Return (X, Y) of the center of cell containing provided text 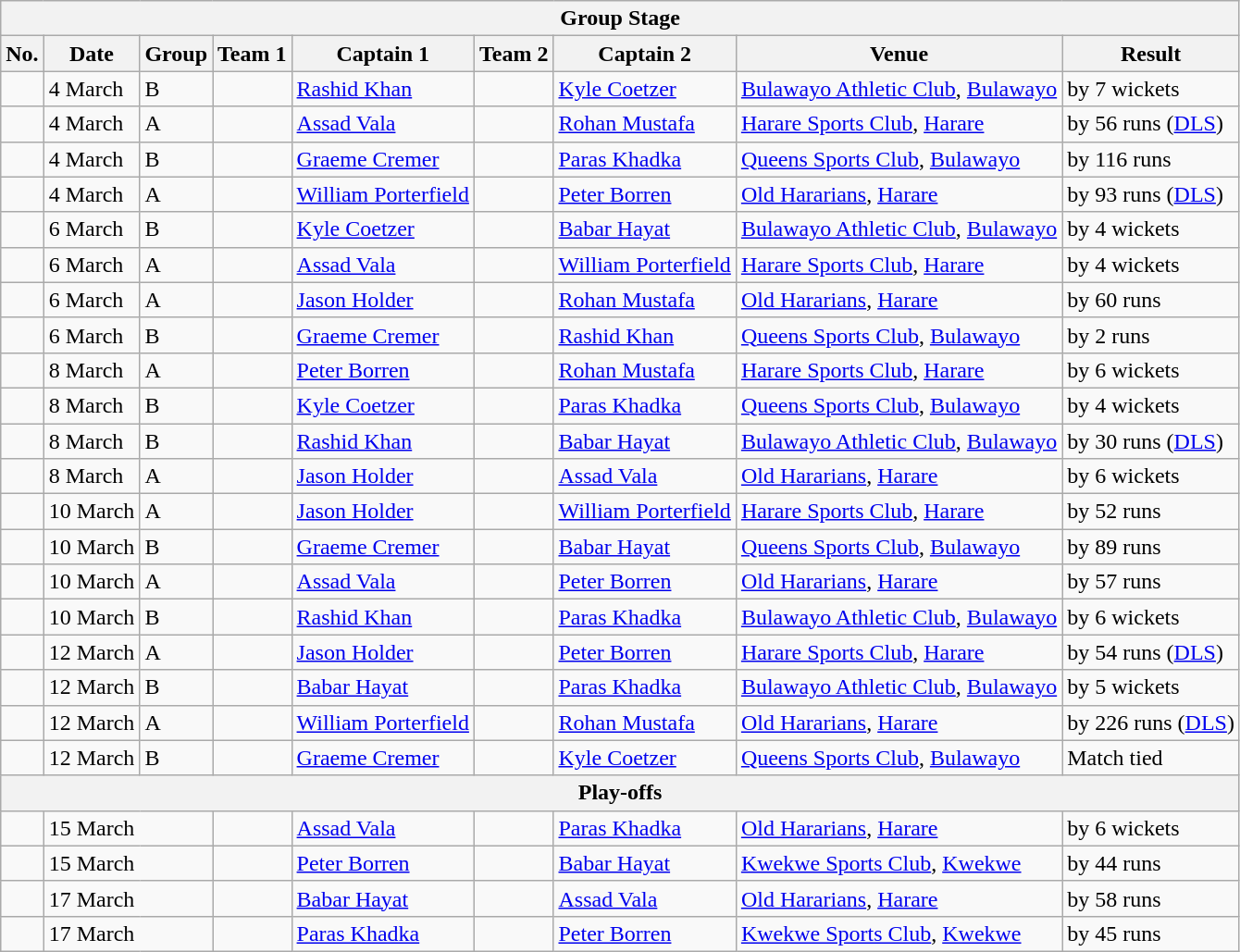
by 57 runs (1151, 582)
Team 2 (514, 54)
by 54 runs (DLS) (1151, 652)
Captain 1 (383, 54)
Venue (899, 54)
Result (1151, 54)
Captain 2 (644, 54)
Match tied (1151, 758)
by 44 runs (1151, 863)
by 7 wickets (1151, 89)
Team 1 (253, 54)
Play-offs (620, 793)
by 93 runs (DLS) (1151, 194)
by 56 runs (DLS) (1151, 124)
by 45 runs (1151, 933)
Group Stage (620, 19)
by 52 runs (1151, 512)
by 116 runs (1151, 159)
Date (92, 54)
Group (176, 54)
by 5 wickets (1151, 687)
by 58 runs (1151, 898)
by 2 runs (1151, 335)
by 30 runs (DLS) (1151, 441)
by 89 runs (1151, 547)
No. (22, 54)
by 60 runs (1151, 300)
by 226 runs (DLS) (1151, 723)
